Locate the cell with the specified text and output its [x, y] center coordinate. 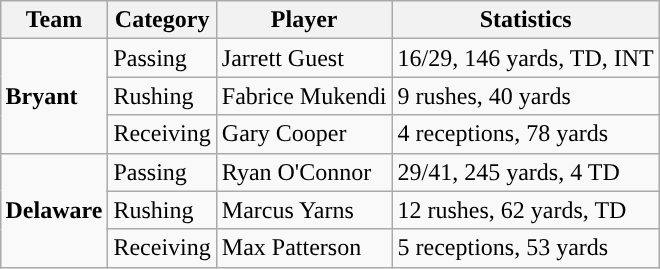
Gary Cooper [304, 134]
Fabrice Mukendi [304, 96]
5 receptions, 53 yards [526, 248]
Marcus Yarns [304, 210]
29/41, 245 yards, 4 TD [526, 172]
Team [54, 20]
9 rushes, 40 yards [526, 96]
Delaware [54, 210]
Jarrett Guest [304, 58]
12 rushes, 62 yards, TD [526, 210]
16/29, 146 yards, TD, INT [526, 58]
Max Patterson [304, 248]
Player [304, 20]
4 receptions, 78 yards [526, 134]
Category [162, 20]
Statistics [526, 20]
Bryant [54, 96]
Ryan O'Connor [304, 172]
